Capture the cell that displays the provided text and extract its (X, Y) central coordinate. 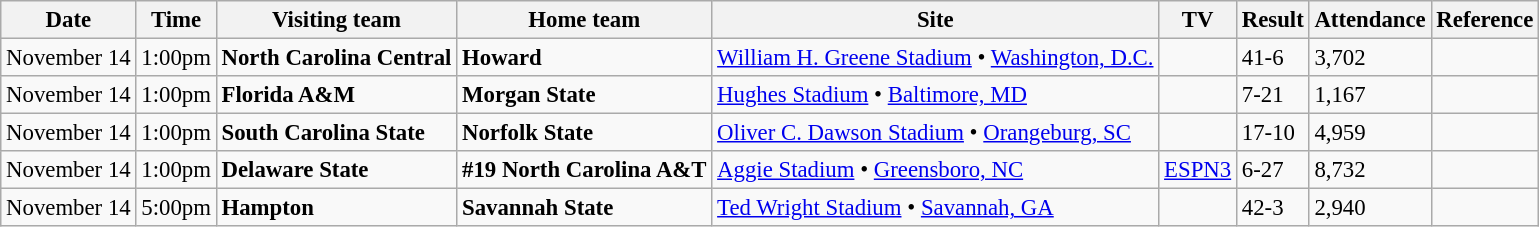
Oliver C. Dawson Stadium • Orangeburg, SC (936, 133)
3,702 (1370, 58)
8,732 (1370, 170)
Norfolk State (584, 133)
17-10 (1272, 133)
6-27 (1272, 170)
Ted Wright Stadium • Savannah, GA (936, 208)
Home team (584, 20)
Delaware State (336, 170)
Site (936, 20)
Aggie Stadium • Greensboro, NC (936, 170)
Hampton (336, 208)
Attendance (1370, 20)
42-3 (1272, 208)
7-21 (1272, 95)
Reference (1485, 20)
Florida A&M (336, 95)
1,167 (1370, 95)
North Carolina Central (336, 58)
Result (1272, 20)
2,940 (1370, 208)
41-6 (1272, 58)
#19 North Carolina A&T (584, 170)
Morgan State (584, 95)
William H. Greene Stadium • Washington, D.C. (936, 58)
Date (68, 20)
Visiting team (336, 20)
South Carolina State (336, 133)
Time (176, 20)
5:00pm (176, 208)
TV (1198, 20)
ESPN3 (1198, 170)
4,959 (1370, 133)
Howard (584, 58)
Savannah State (584, 208)
Hughes Stadium • Baltimore, MD (936, 95)
